Search for the cell housing the specified text and yield its [X, Y] center coordinate. 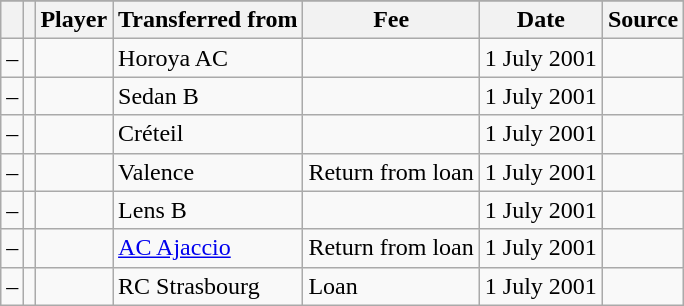
Lens B [208, 210]
Loan [391, 286]
Sedan B [208, 96]
RC Strasbourg [208, 286]
Source [642, 20]
Player [74, 20]
Horoya AC [208, 58]
Transferred from [208, 20]
AC Ajaccio [208, 248]
Date [540, 20]
Créteil [208, 134]
Valence [208, 172]
Fee [391, 20]
